Detect which cell encompasses the target text, then output its [x, y] center coordinate. 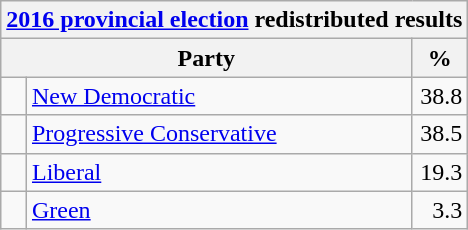
3.3 [440, 210]
19.3 [440, 172]
Progressive Conservative [218, 134]
38.5 [440, 134]
Party [206, 58]
% [440, 58]
Liberal [218, 172]
38.8 [440, 96]
2016 provincial election redistributed results [234, 20]
New Democratic [218, 96]
Green [218, 210]
